Pinpoint the cell where the given text exists, returning its (X, Y) midpoint coordinate. 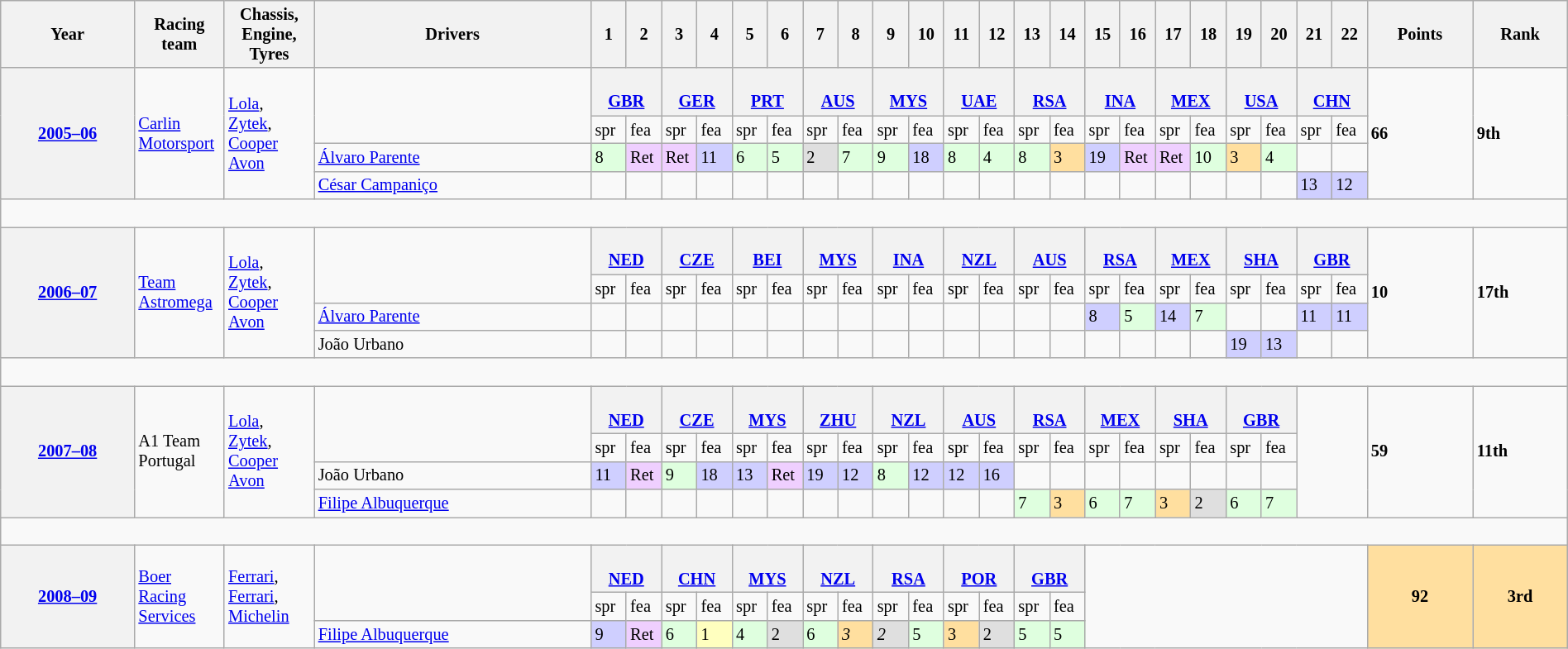
17 (1173, 34)
9th (1520, 134)
Chassis,Engine,Tyres (270, 34)
59 (1420, 451)
GER (696, 92)
Ferrari,Ferrari,Michelin (270, 597)
Boer Racing Services (180, 597)
USA (1260, 92)
3rd (1520, 597)
92 (1420, 597)
2005–06 (68, 134)
2007–08 (68, 451)
Points (1420, 34)
César Campaniço (453, 185)
ZHU (839, 410)
Year (68, 34)
POR (979, 569)
2006–07 (68, 293)
PRT (767, 92)
66 (1420, 134)
BEI (767, 251)
22 (1350, 34)
UAE (979, 92)
A1 Team Portugal (180, 451)
20 (1279, 34)
Team Astromega (180, 293)
Drivers (453, 34)
11th (1520, 451)
17th (1520, 293)
Racingteam (180, 34)
15 (1103, 34)
21 (1315, 34)
Carlin Motorsport (180, 134)
Rank (1520, 34)
2008–09 (68, 597)
